Detect which cell encompasses the target text, then output its [X, Y] center coordinate. 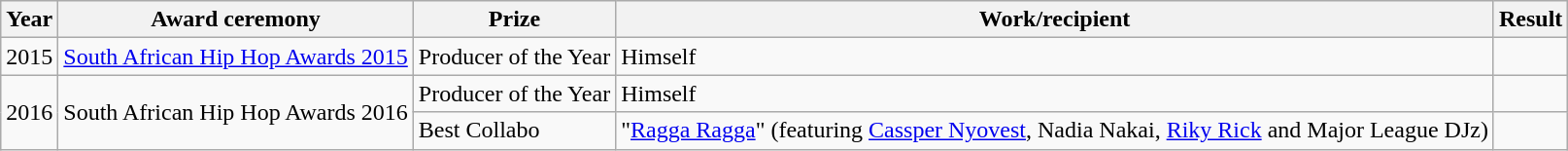
Year [29, 19]
South African Hip Hop Awards 2016 [236, 112]
2016 [29, 112]
South African Hip Hop Awards 2015 [236, 57]
Award ceremony [236, 19]
Prize [514, 19]
"Ragga Ragga" (featuring Cassper Nyovest, Nadia Nakai, Riky Rick and Major League DJz) [1055, 131]
Result [1530, 19]
2015 [29, 57]
Best Collabo [514, 131]
Work/recipient [1055, 19]
